Extract the (X, Y) coordinate from the center of the cell holding the provided text.  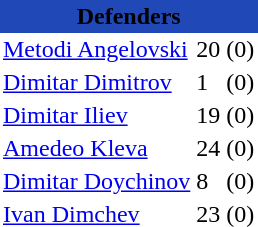
8 (208, 182)
Dimitar Iliev (96, 116)
Defenders (128, 16)
Dimitar Doychinov (96, 182)
Amedeo Kleva (96, 148)
Metodi Angelovski (96, 50)
19 (208, 116)
24 (208, 148)
1 (208, 82)
Dimitar Dimitrov (96, 82)
20 (208, 50)
